Search for the cell housing the specified text and yield its [x, y] center coordinate. 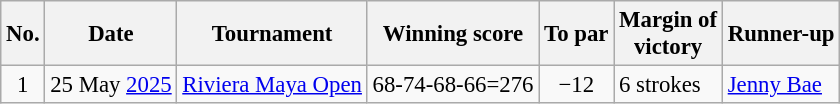
1 [23, 85]
Date [111, 34]
6 strokes [668, 85]
Margin ofvictory [668, 34]
Riviera Maya Open [272, 85]
No. [23, 34]
Tournament [272, 34]
Winning score [453, 34]
68-74-68-66=276 [453, 85]
−12 [576, 85]
To par [576, 34]
25 May 2025 [111, 85]
Jenny Bae [780, 85]
Runner-up [780, 34]
